Determine the [x, y] coordinate at the center of the cell enclosing the given text.  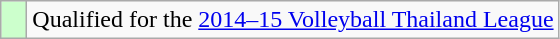
Qualified for the 2014–15 Volleyball Thailand League [293, 20]
